For the text-containing cell, return its midpoint in [X, Y] coordinate format. 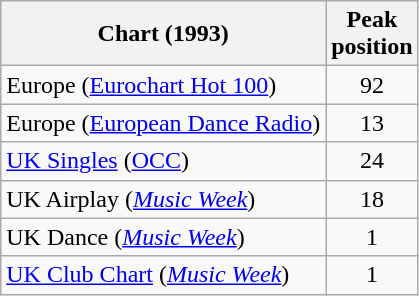
18 [372, 199]
UK Dance (Music Week) [164, 237]
Chart (1993) [164, 34]
92 [372, 85]
Europe (European Dance Radio) [164, 123]
UK Club Chart (Music Week) [164, 275]
UK Airplay (Music Week) [164, 199]
24 [372, 161]
UK Singles (OCC) [164, 161]
Peakposition [372, 34]
13 [372, 123]
Europe (Eurochart Hot 100) [164, 85]
